Locate the cell with the specified text and output its [X, Y] center coordinate. 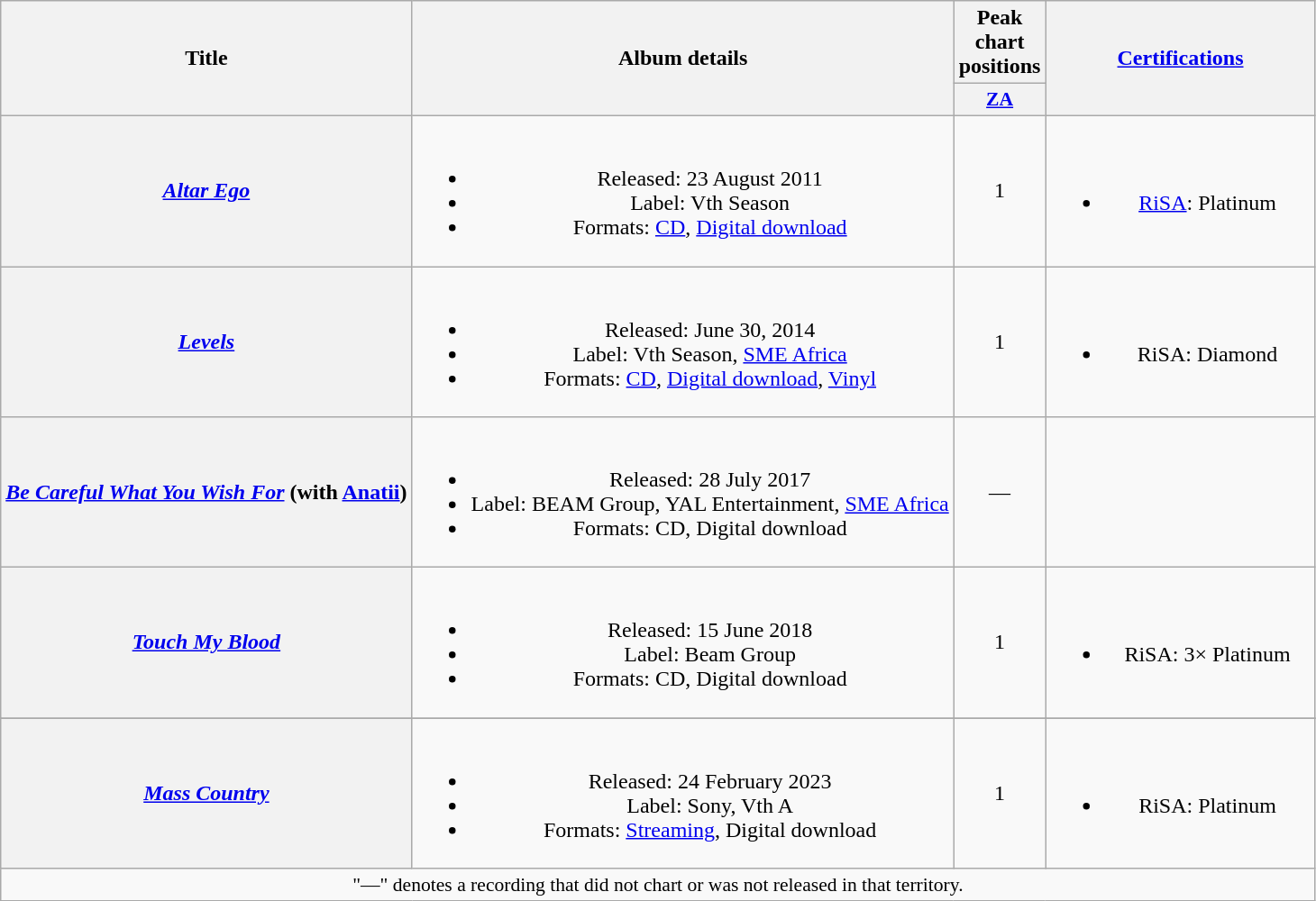
RiSA: Diamond [1181, 342]
Released: 23 August 2011Label: Vth SeasonFormats: CD, Digital download [683, 191]
ZA [1000, 100]
"—" denotes a recording that did not chart or was not released in that territory. [658, 885]
Title [206, 59]
Altar Ego [206, 191]
Certifications [1181, 59]
— [1000, 492]
Mass Country [206, 793]
Released: 15 June 2018Label: Beam GroupFormats: CD, Digital download [683, 643]
Peak chart positions [1000, 42]
Released: 24 February 2023Label: Sony, Vth AFormats: Streaming, Digital download [683, 793]
Levels [206, 342]
Released: June 30, 2014Label: Vth Season, SME AfricaFormats: CD, Digital download, Vinyl [683, 342]
Be Careful What You Wish For (with Anatii) [206, 492]
Album details [683, 59]
RiSA: 3× Platinum [1181, 643]
Touch My Blood [206, 643]
Released: 28 July 2017Label: BEAM Group, YAL Entertainment, SME AfricaFormats: CD, Digital download [683, 492]
